Return the [X, Y] coordinate for the center point of the cell that contains the specified text.  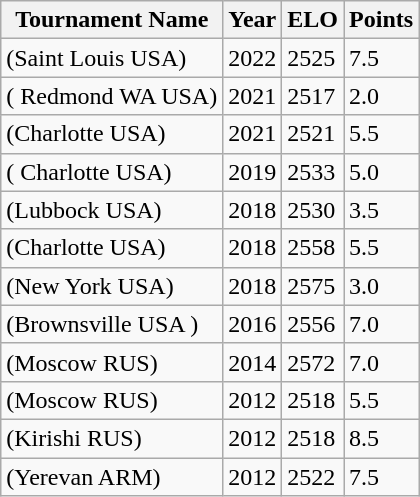
2016 [252, 324]
( Redmond WA USA) [112, 96]
2019 [252, 172]
(New York USA) [112, 286]
ELO [313, 20]
2517 [313, 96]
2575 [313, 286]
3.5 [382, 210]
(Saint Louis USA) [112, 58]
Year [252, 20]
(Brownsville USA ) [112, 324]
(Kirishi RUS) [112, 438]
2556 [313, 324]
2522 [313, 477]
(Yerevan ARM) [112, 477]
( Charlotte USA) [112, 172]
2.0 [382, 96]
Tournament Name [112, 20]
2572 [313, 362]
3.0 [382, 286]
2014 [252, 362]
2530 [313, 210]
2558 [313, 248]
2521 [313, 134]
2525 [313, 58]
5.0 [382, 172]
(Lubbock USA) [112, 210]
8.5 [382, 438]
Points [382, 20]
2022 [252, 58]
2533 [313, 172]
